Detect which cell encompasses the target text, then output its [x, y] center coordinate. 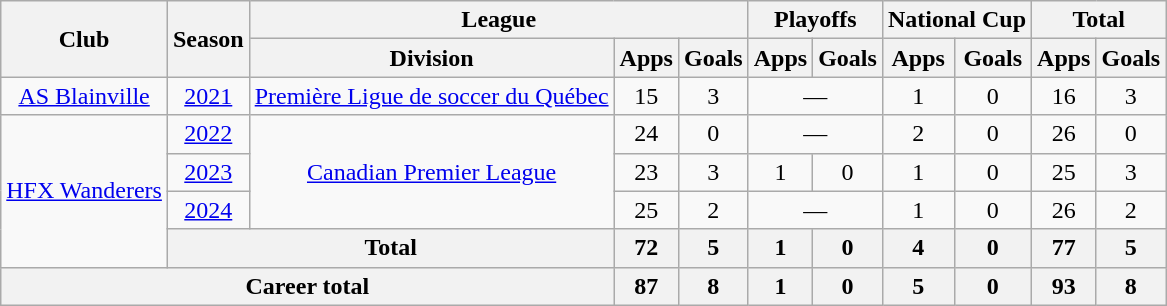
93 [1064, 286]
Division [432, 58]
16 [1064, 96]
HFX Wanderers [84, 191]
24 [646, 134]
87 [646, 286]
Season [208, 39]
72 [646, 248]
Club [84, 39]
4 [918, 248]
AS Blainville [84, 96]
National Cup [956, 20]
League [498, 20]
Career total [308, 286]
Canadian Premier League [432, 172]
2022 [208, 134]
15 [646, 96]
77 [1064, 248]
2023 [208, 172]
2024 [208, 210]
Playoffs [815, 20]
Première Ligue de soccer du Québec [432, 96]
2021 [208, 96]
23 [646, 172]
